Identify which cell holds the provided text, then report its [x, y] central coordinate. 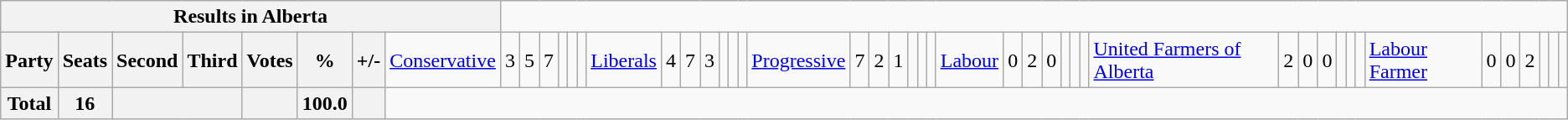
1 [898, 60]
+/- [369, 60]
Liberals [624, 60]
Seats [85, 60]
United Farmers of Alberta [1184, 60]
Progressive [799, 60]
Results in Alberta [251, 17]
Party [29, 60]
Labour Farmer [1423, 60]
Second [147, 60]
5 [529, 60]
Votes [270, 60]
4 [670, 60]
Labour [969, 60]
16 [85, 103]
Third [213, 60]
Total [29, 103]
% [325, 60]
100.0 [325, 103]
Conservative [443, 60]
